Pinpoint the cell where the given text exists, returning its (x, y) midpoint coordinate. 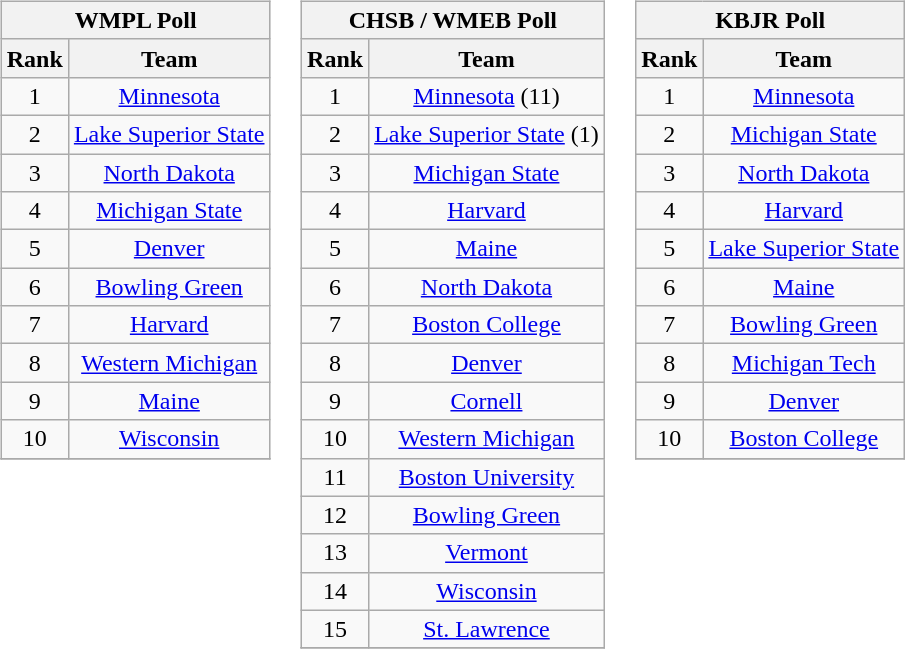
Michigan Tech (804, 363)
15 (336, 629)
St. Lawrence (487, 629)
Minnesota (11) (487, 96)
14 (336, 591)
12 (336, 515)
Boston University (487, 477)
KBJR Poll (770, 20)
11 (336, 477)
WMPL Poll (136, 20)
Vermont (487, 553)
13 (336, 553)
CHSB / WMEB Poll (454, 20)
Lake Superior State (1) (487, 134)
Cornell (487, 401)
